From the cell containing the given text, extract its center point as (x, y) coordinate. 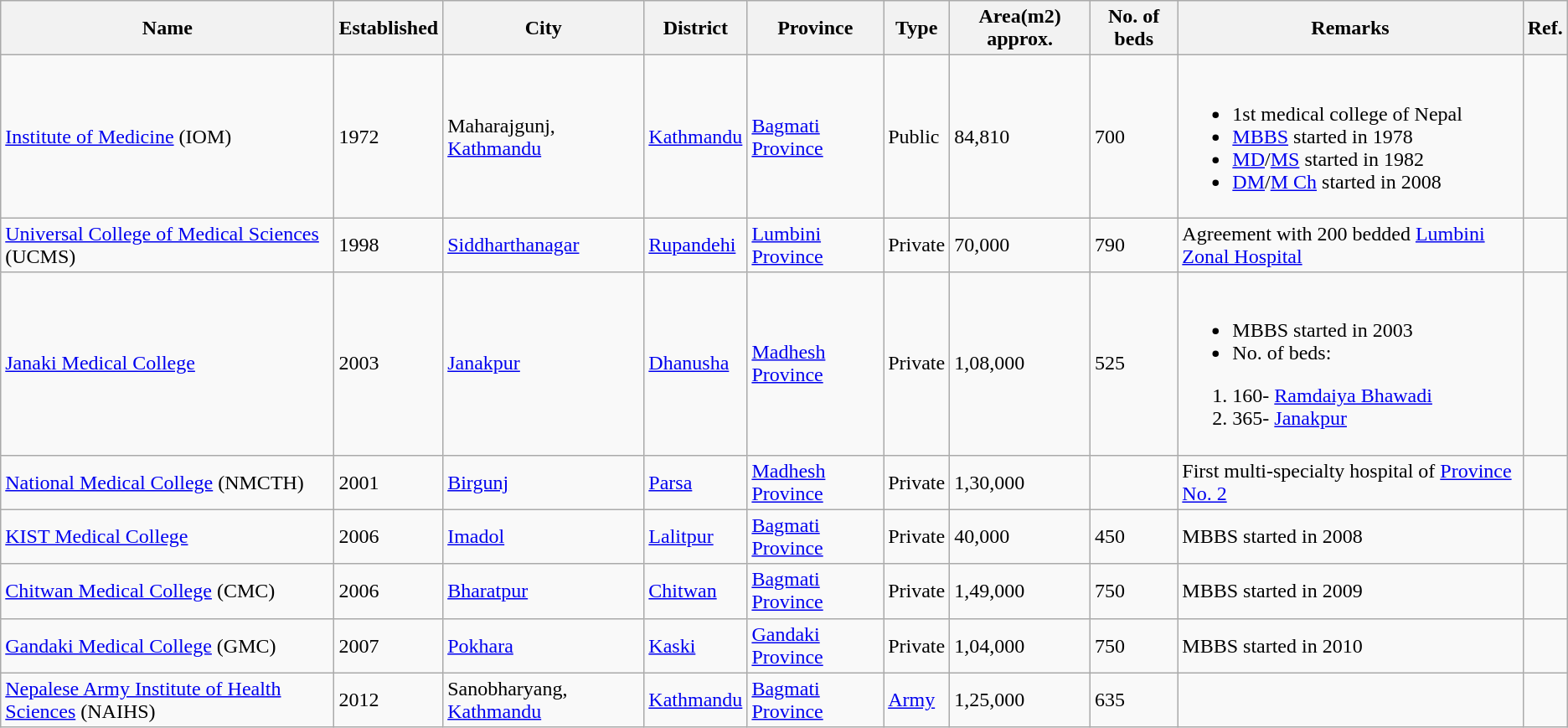
1,25,000 (1020, 700)
Rupandehi (695, 245)
Maharajgunj, Kathmandu (544, 137)
1,30,000 (1020, 483)
Lalitpur (695, 536)
2001 (389, 483)
Gandaki Medical College (GMC) (168, 645)
MBBS started in 2009 (1350, 591)
450 (1134, 536)
MBBS started in 2010 (1350, 645)
84,810 (1020, 137)
No. of beds (1134, 28)
Dhanusha (695, 364)
City (544, 28)
Name (168, 28)
40,000 (1020, 536)
790 (1134, 245)
1998 (389, 245)
Parsa (695, 483)
2012 (389, 700)
KIST Medical College (168, 536)
Imadol (544, 536)
Institute of Medicine (IOM) (168, 137)
1,08,000 (1020, 364)
Lumbini Province (816, 245)
MBBS started in 2003No. of beds:160- Ramdaiya Bhawadi365- Janakpur (1350, 364)
Sanobharyang, Kathmandu (544, 700)
1,04,000 (1020, 645)
Bharatpur (544, 591)
Remarks (1350, 28)
Janakpur (544, 364)
Pokhara (544, 645)
2003 (389, 364)
Universal College of Medical Sciences (UCMS) (168, 245)
Type (916, 28)
2007 (389, 645)
700 (1134, 137)
Birgunj (544, 483)
Nepalese Army Institute of Health Sciences (NAIHS) (168, 700)
Siddharthanagar (544, 245)
Kaski (695, 645)
Gandaki Province (816, 645)
1972 (389, 137)
National Medical College (NMCTH) (168, 483)
635 (1134, 700)
Established (389, 28)
MBBS started in 2008 (1350, 536)
Army (916, 700)
1st medical college of NepalMBBS started in 1978MD/MS started in 1982DM/M Ch started in 2008 (1350, 137)
Chitwan (695, 591)
Area(m2) approx. (1020, 28)
525 (1134, 364)
District (695, 28)
First multi-specialty hospital of Province No. 2 (1350, 483)
Public (916, 137)
Chitwan Medical College (CMC) (168, 591)
Agreement with 200 bedded Lumbini Zonal Hospital (1350, 245)
Province (816, 28)
70,000 (1020, 245)
1,49,000 (1020, 591)
Ref. (1545, 28)
Janaki Medical College (168, 364)
